Return the [X, Y] coordinate for the center point of the cell that contains the specified text.  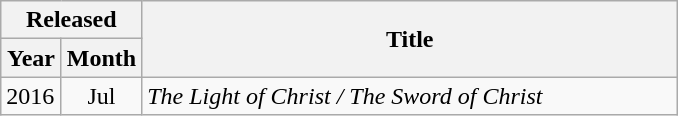
Month [101, 58]
Title [410, 39]
The Light of Christ / The Sword of Christ [410, 96]
2016 [32, 96]
Jul [101, 96]
Released [72, 20]
Year [32, 58]
